Identify which cell holds the provided text, then report its (x, y) central coordinate. 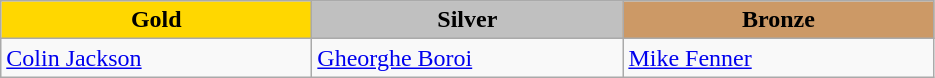
Bronze (778, 20)
Gheorghe Boroi (468, 58)
Silver (468, 20)
Mike Fenner (778, 58)
Colin Jackson (156, 58)
Gold (156, 20)
